Locate the cell with the specified text and output its (x, y) center coordinate. 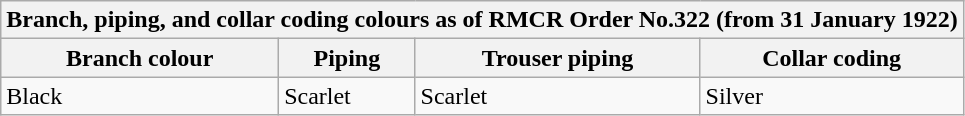
Collar coding (832, 58)
Piping (347, 58)
Black (140, 96)
Silver (832, 96)
Branch colour (140, 58)
Branch, piping, and collar coding colours as of RMCR Order No.322 (from 31 January 1922) (482, 20)
Trouser piping (558, 58)
